Extract the (X, Y) coordinate from the center of the cell holding the provided text.  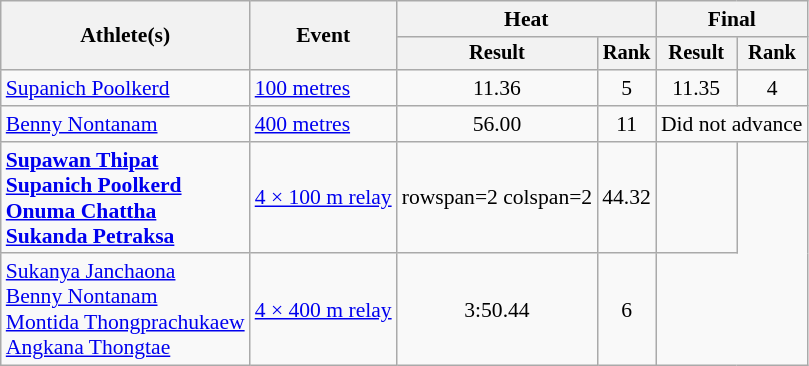
11.35 (696, 88)
4 (772, 88)
5 (626, 88)
6 (626, 310)
4 × 400 m relay (324, 310)
Athlete(s) (126, 36)
4 × 100 m relay (324, 198)
Did not advance (732, 124)
Final (732, 19)
Event (324, 36)
Supawan ThipatSupanich PoolkerdOnuma ChatthaSukanda Petraksa (126, 198)
rowspan=2 colspan=2 (498, 198)
11.36 (498, 88)
56.00 (498, 124)
Benny Nontanam (126, 124)
Sukanya JanchaonaBenny NontanamMontida ThongprachukaewAngkana Thongtae (126, 310)
3:50.44 (498, 310)
44.32 (626, 198)
100 metres (324, 88)
11 (626, 124)
Supanich Poolkerd (126, 88)
Heat (526, 19)
400 metres (324, 124)
